Return [x, y] of the center of cell containing provided text 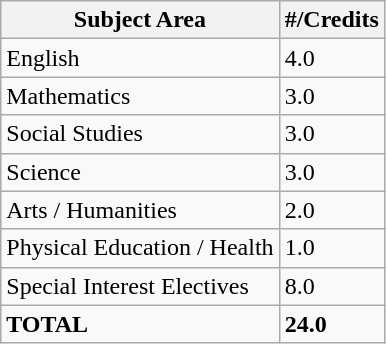
TOTAL [140, 324]
Physical Education / Health [140, 248]
Science [140, 172]
Subject Area [140, 20]
2.0 [332, 210]
4.0 [332, 58]
1.0 [332, 248]
Mathematics [140, 96]
#/Credits [332, 20]
Social Studies [140, 134]
8.0 [332, 286]
Arts / Humanities [140, 210]
24.0 [332, 324]
Special Interest Electives [140, 286]
English [140, 58]
